Provide the [X, Y] coordinate of the cell's center where the given text is located.  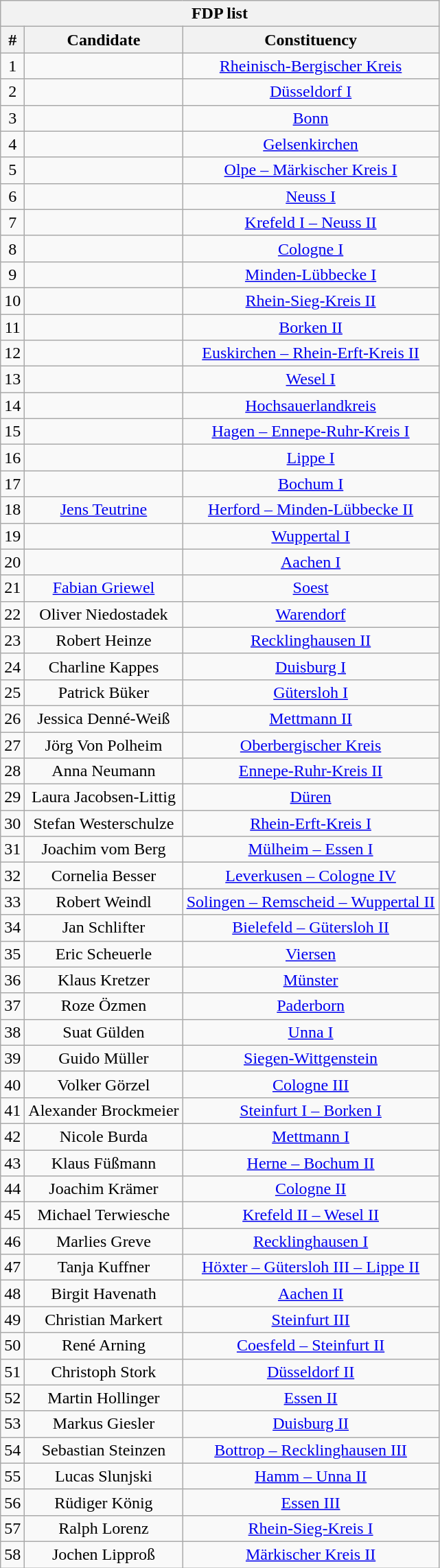
Aachen I [310, 562]
Cologne I [310, 248]
5 [12, 170]
54 [12, 1450]
21 [12, 588]
42 [12, 1136]
Rhein-Sieg-Kreis I [310, 1528]
Charline Kappes [104, 666]
20 [12, 562]
18 [12, 510]
Recklinghausen II [310, 640]
Constituency [310, 40]
Cologne III [310, 1084]
17 [12, 484]
29 [12, 797]
47 [12, 1267]
Mettmann II [310, 718]
Mülheim – Essen I [310, 850]
Viersen [310, 954]
Soest [310, 588]
Jan Schlifter [104, 928]
Guido Müller [104, 1058]
Fabian Griewel [104, 588]
Klaus Füßmann [104, 1163]
41 [12, 1110]
Volker Görzel [104, 1084]
Düsseldorf I [310, 92]
Lucas Slunjski [104, 1476]
Wesel I [310, 379]
Münster [310, 980]
Sebastian Steinzen [104, 1450]
57 [12, 1528]
Ennepe-Ruhr-Kreis II [310, 771]
Rüdiger König [104, 1502]
Birgit Havenath [104, 1294]
Joachim vom Berg [104, 850]
# [12, 40]
43 [12, 1163]
Oberbergischer Kreis [310, 745]
24 [12, 666]
14 [12, 406]
45 [12, 1215]
36 [12, 980]
Rhein-Erft-Kreis I [310, 823]
1 [12, 66]
Jochen Lipproß [104, 1554]
Borken II [310, 327]
Siegen-Wittgenstein [310, 1058]
Tanja Kuffner [104, 1267]
31 [12, 850]
Duisburg II [310, 1424]
Düsseldorf II [310, 1372]
Duisburg I [310, 666]
Robert Weindl [104, 902]
Oliver Niedostadek [104, 614]
Warendorf [310, 614]
51 [12, 1372]
Anna Neumann [104, 771]
Michael Terwiesche [104, 1215]
Patrick Büker [104, 692]
FDP list [220, 14]
Nicole Burda [104, 1136]
Herne – Bochum II [310, 1163]
9 [12, 274]
Leverkusen – Cologne IV [310, 876]
48 [12, 1294]
35 [12, 954]
13 [12, 379]
Bochum I [310, 484]
Hamm – Unna II [310, 1476]
34 [12, 928]
7 [12, 222]
46 [12, 1241]
Düren [310, 797]
Stefan Westerschulze [104, 823]
44 [12, 1189]
Klaus Kretzer [104, 980]
3 [12, 118]
Wuppertal I [310, 536]
Minden-Lübbecke I [310, 274]
Joachim Krämer [104, 1189]
Höxter – Gütersloh III – Lippe II [310, 1267]
12 [12, 353]
16 [12, 458]
Bottrop – Recklinghausen III [310, 1450]
55 [12, 1476]
Gütersloh I [310, 692]
Euskirchen – Rhein-Erft-Kreis II [310, 353]
Laura Jacobsen-Littig [104, 797]
Martin Hollinger [104, 1398]
40 [12, 1084]
Jörg Von Polheim [104, 745]
Jessica Denné-Weiß [104, 718]
Candidate [104, 40]
Coesfeld – Steinfurt II [310, 1346]
Rhein-Sieg-Kreis II [310, 301]
33 [12, 902]
Recklinghausen I [310, 1241]
Suat Gülden [104, 1032]
37 [12, 1006]
32 [12, 876]
39 [12, 1058]
Essen II [310, 1398]
26 [12, 718]
4 [12, 144]
52 [12, 1398]
53 [12, 1424]
Christian Markert [104, 1320]
56 [12, 1502]
Bielefeld – Gütersloh II [310, 928]
25 [12, 692]
Krefeld I – Neuss II [310, 222]
Olpe – Märkischer Kreis I [310, 170]
15 [12, 432]
Steinfurt I – Borken I [310, 1110]
Märkischer Kreis II [310, 1554]
Eric Scheuerle [104, 954]
6 [12, 196]
Steinfurt III [310, 1320]
28 [12, 771]
Herford – Minden-Lübbecke II [310, 510]
Gelsenkirchen [310, 144]
Lippe I [310, 458]
49 [12, 1320]
Cornelia Besser [104, 876]
Bonn [310, 118]
23 [12, 640]
58 [12, 1554]
Krefeld II – Wesel II [310, 1215]
Robert Heinze [104, 640]
Roze Özmen [104, 1006]
Markus Giesler [104, 1424]
Alexander Brockmeier [104, 1110]
11 [12, 327]
50 [12, 1346]
Cologne II [310, 1189]
30 [12, 823]
Unna I [310, 1032]
2 [12, 92]
Essen III [310, 1502]
Paderborn [310, 1006]
Neuss I [310, 196]
Rheinisch-Bergischer Kreis [310, 66]
Aachen II [310, 1294]
38 [12, 1032]
8 [12, 248]
Ralph Lorenz [104, 1528]
22 [12, 614]
Jens Teutrine [104, 510]
René Arning [104, 1346]
19 [12, 536]
Hagen – Ennepe-Ruhr-Kreis I [310, 432]
Christoph Stork [104, 1372]
10 [12, 301]
Mettmann I [310, 1136]
Marlies Greve [104, 1241]
Solingen – Remscheid – Wuppertal II [310, 902]
Hochsauerlandkreis [310, 406]
27 [12, 745]
